Pinpoint the cell where the given text exists, returning its [x, y] midpoint coordinate. 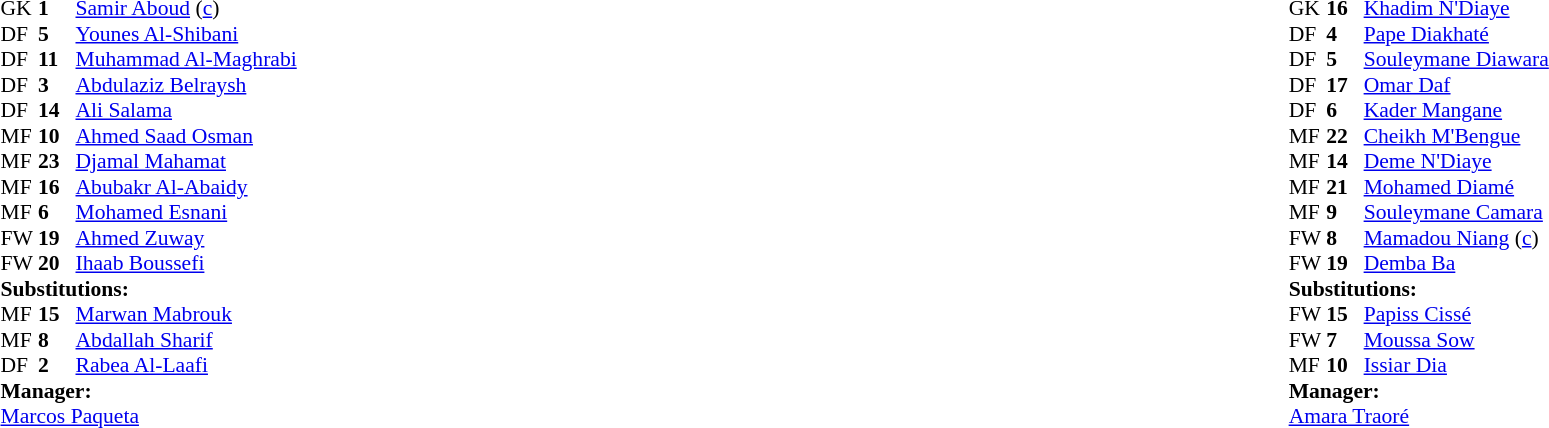
Ihaab Boussefi [186, 263]
Deme N'Diaye [1456, 161]
Ahmed Zuway [186, 238]
4 [1345, 34]
Mohamed Diamé [1456, 187]
Marwan Mabrouk [186, 315]
Issiar Dia [1456, 365]
Abdulaziz Belraysh [186, 85]
17 [1345, 85]
Pape Diakhaté [1456, 34]
2 [57, 365]
Kader Mangane [1456, 111]
Ali Salama [186, 111]
23 [57, 161]
Moussa Sow [1456, 340]
Mamadou Niang (c) [1456, 238]
20 [57, 263]
Demba Ba [1456, 263]
Djamal Mahamat [186, 161]
21 [1345, 187]
Rabea Al-Laafi [186, 365]
Cheikh M'Bengue [1456, 136]
Abdallah Sharif [186, 340]
22 [1345, 136]
3 [57, 85]
Abubakr Al-Abaidy [186, 187]
9 [1345, 213]
Souleymane Camara [1456, 213]
Omar Daf [1456, 85]
16 [57, 187]
Muhammad Al-Maghrabi [186, 59]
Mohamed Esnani [186, 213]
7 [1345, 340]
Ahmed Saad Osman [186, 136]
Papiss Cissé [1456, 315]
Younes Al-Shibani [186, 34]
11 [57, 59]
Souleymane Diawara [1456, 59]
